Output the [x, y] coordinate of the center of the cell containing the given text.  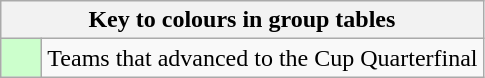
Key to colours in group tables [242, 20]
Teams that advanced to the Cup Quarterfinal [262, 58]
